Scan for the cell matching the given text and deliver its [x, y] coordinate at center. 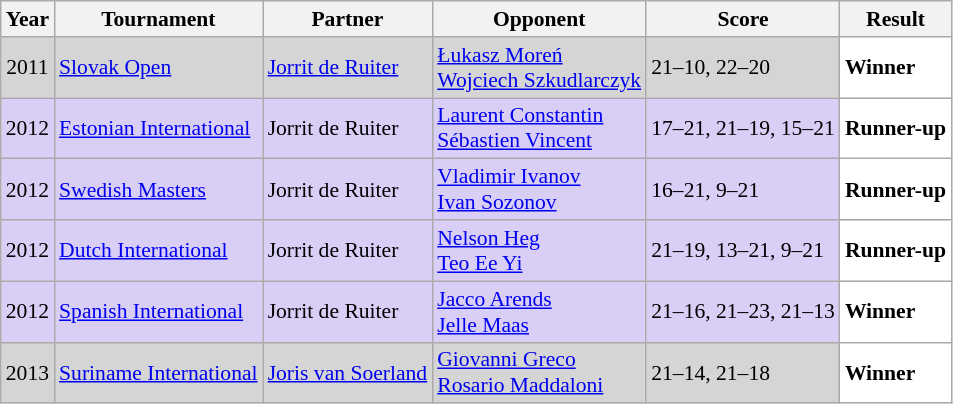
Nelson Heg Teo Ee Yi [539, 250]
Tournament [158, 19]
21–19, 13–21, 9–21 [743, 250]
Laurent Constantin Sébastien Vincent [539, 128]
Estonian International [158, 128]
Giovanni Greco Rosario Maddaloni [539, 372]
Opponent [539, 19]
Suriname International [158, 372]
16–21, 9–21 [743, 190]
21–16, 21–23, 21–13 [743, 312]
Slovak Open [158, 68]
2011 [28, 68]
Łukasz Moreń Wojciech Szkudlarczyk [539, 68]
Result [896, 19]
Joris van Soerland [348, 372]
21–14, 21–18 [743, 372]
2013 [28, 372]
Jacco Arends Jelle Maas [539, 312]
Spanish International [158, 312]
Score [743, 19]
Swedish Masters [158, 190]
21–10, 22–20 [743, 68]
Year [28, 19]
Dutch International [158, 250]
Vladimir Ivanov Ivan Sozonov [539, 190]
Partner [348, 19]
17–21, 21–19, 15–21 [743, 128]
